Detect which cell encompasses the target text, then output its (x, y) center coordinate. 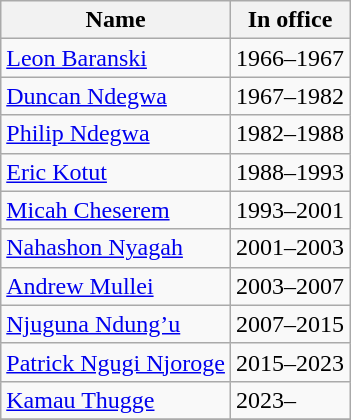
Andrew Mullei (116, 286)
Duncan Ndegwa (116, 96)
1966–1967 (290, 58)
2003–2007 (290, 286)
2015–2023 (290, 362)
1982–1988 (290, 134)
Name (116, 20)
Patrick Ngugi Njoroge (116, 362)
Njuguna Ndung’u (116, 324)
1993–2001 (290, 210)
Leon Baranski (116, 58)
1988–1993 (290, 172)
Micah Cheserem (116, 210)
Philip Ndegwa (116, 134)
1967–1982 (290, 96)
2007–2015 (290, 324)
Nahashon Nyagah (116, 248)
2023– (290, 400)
2001–2003 (290, 248)
Eric Kotut (116, 172)
Kamau Thugge (116, 400)
In office (290, 20)
